Output the (x, y) coordinate of the center of the cell containing the given text.  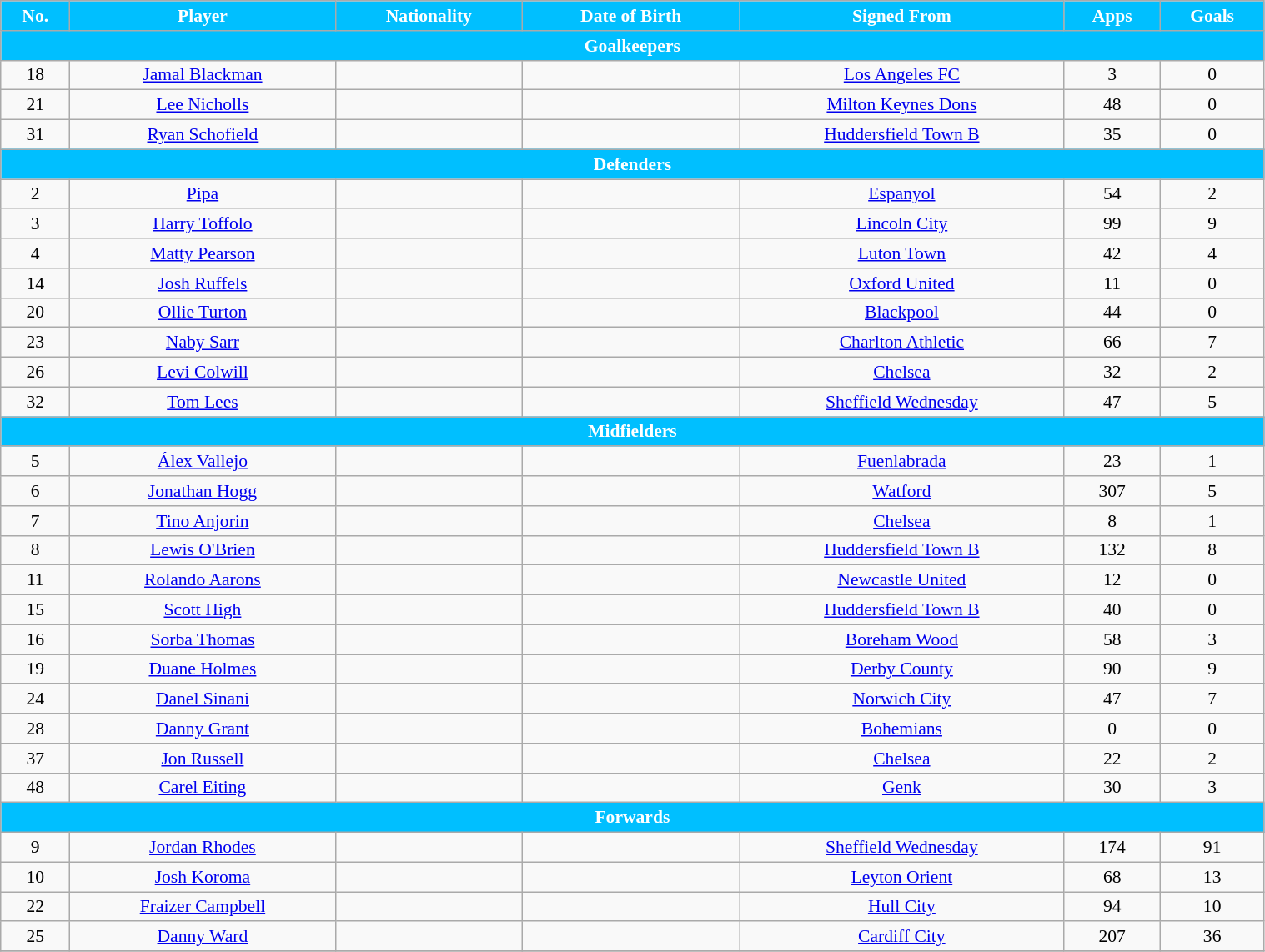
Hull City (902, 907)
Goals (1212, 16)
28 (35, 729)
Jonathan Hogg (203, 491)
Matty Pearson (203, 253)
Harry Toffolo (203, 224)
37 (35, 759)
Lincoln City (902, 224)
Jon Russell (203, 759)
Danel Sinani (203, 699)
Genk (902, 788)
Signed From (902, 16)
Álex Vallejo (203, 462)
Scott High (203, 610)
90 (1112, 669)
30 (1112, 788)
174 (1112, 848)
68 (1112, 877)
40 (1112, 610)
Blackpool (902, 313)
Duane Holmes (203, 669)
207 (1112, 937)
44 (1112, 313)
Lee Nicholls (203, 105)
13 (1212, 877)
99 (1112, 224)
Danny Grant (203, 729)
Goalkeepers (632, 46)
307 (1112, 491)
Watford (902, 491)
Carel Eiting (203, 788)
Midfielders (632, 432)
42 (1112, 253)
Derby County (902, 669)
Oxford United (902, 283)
15 (35, 610)
132 (1112, 550)
Date of Birth (631, 16)
18 (35, 75)
36 (1212, 937)
Levi Colwill (203, 373)
Tino Anjorin (203, 521)
Luton Town (902, 253)
12 (1112, 580)
Defenders (632, 164)
Espanyol (902, 194)
Ryan Schofield (203, 135)
Pipa (203, 194)
Fraizer Campbell (203, 907)
Newcastle United (902, 580)
Ollie Turton (203, 313)
16 (35, 639)
Fuenlabrada (902, 462)
Rolando Aarons (203, 580)
54 (1112, 194)
Danny Ward (203, 937)
91 (1212, 848)
Josh Ruffels (203, 283)
26 (35, 373)
Milton Keynes Dons (902, 105)
No. (35, 16)
Apps (1112, 16)
Naby Sarr (203, 343)
Player (203, 16)
Jordan Rhodes (203, 848)
35 (1112, 135)
Lewis O'Brien (203, 550)
Forwards (632, 818)
Charlton Athletic (902, 343)
Los Angeles FC (902, 75)
Cardiff City (902, 937)
6 (35, 491)
24 (35, 699)
31 (35, 135)
Sorba Thomas (203, 639)
94 (1112, 907)
Norwich City (902, 699)
Jamal Blackman (203, 75)
Josh Koroma (203, 877)
Bohemians (902, 729)
Nationality (429, 16)
Boreham Wood (902, 639)
19 (35, 669)
Tom Lees (203, 402)
21 (35, 105)
66 (1112, 343)
25 (35, 937)
20 (35, 313)
14 (35, 283)
Leyton Orient (902, 877)
58 (1112, 639)
